Scan for the cell matching the given text and deliver its (x, y) coordinate at center. 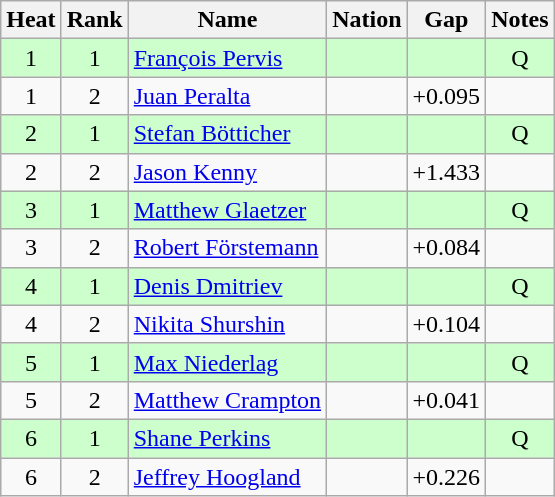
+0.041 (446, 400)
Stefan Bötticher (227, 134)
Juan Peralta (227, 96)
Matthew Crampton (227, 400)
Shane Perkins (227, 438)
Denis Dmitriev (227, 286)
Nation (367, 20)
Gap (446, 20)
Heat (31, 20)
François Pervis (227, 58)
Max Niederlag (227, 362)
+0.104 (446, 324)
Nikita Shurshin (227, 324)
Jeffrey Hoogland (227, 477)
Rank (94, 20)
+0.226 (446, 477)
+0.084 (446, 248)
Robert Förstemann (227, 248)
Matthew Glaetzer (227, 210)
Name (227, 20)
Notes (520, 20)
+0.095 (446, 96)
+1.433 (446, 172)
Jason Kenny (227, 172)
